Search for the cell housing the specified text and yield its [X, Y] center coordinate. 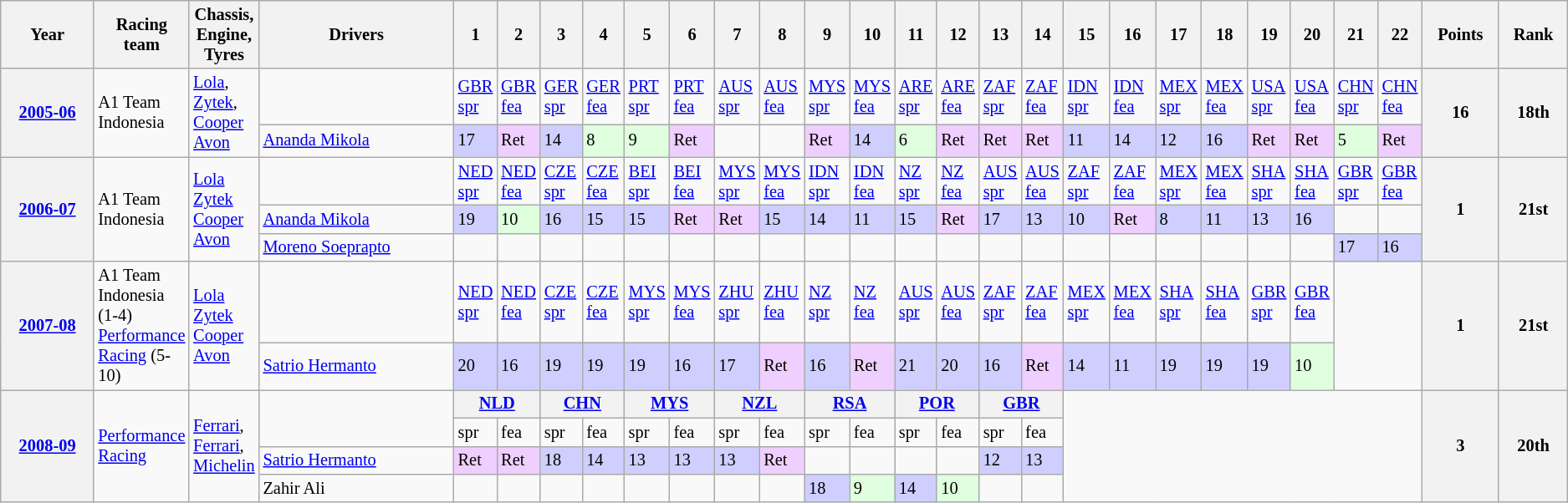
7 [737, 34]
PRT spr [647, 97]
18th [1533, 113]
Moreno Soeprapto [356, 247]
4 [603, 34]
CHN fea [1400, 97]
NZL [759, 404]
Zahir Ali [356, 488]
BEI fea [692, 181]
NLD [497, 404]
ARE spr [916, 97]
RSA [850, 404]
GBR [1022, 404]
Points [1460, 34]
USA spr [1269, 97]
A1 Team Indonesia (1-4)Performance Racing (5-10) [141, 326]
GER spr [561, 97]
2005-06 [48, 113]
Year [48, 34]
PRT fea [692, 97]
Chassis,Engine,Tyres [224, 34]
Lola,Zytek,Cooper Avon [224, 113]
22 [1400, 34]
ZHU fea [782, 302]
ZHU spr [737, 302]
POR [937, 404]
CHN spr [1356, 97]
Racingteam [141, 34]
2008-09 [48, 446]
Rank [1533, 34]
CHN [582, 404]
Drivers [356, 34]
Performance Racing [141, 446]
USA fea [1312, 97]
2 [518, 34]
MYS [670, 404]
ARE fea [958, 97]
Ferrari,Ferrari,Michelin [224, 446]
2006-07 [48, 209]
BEI spr [647, 181]
2007-08 [48, 326]
GER fea [603, 97]
20th [1533, 446]
